Return (x, y) of the center of cell containing provided text 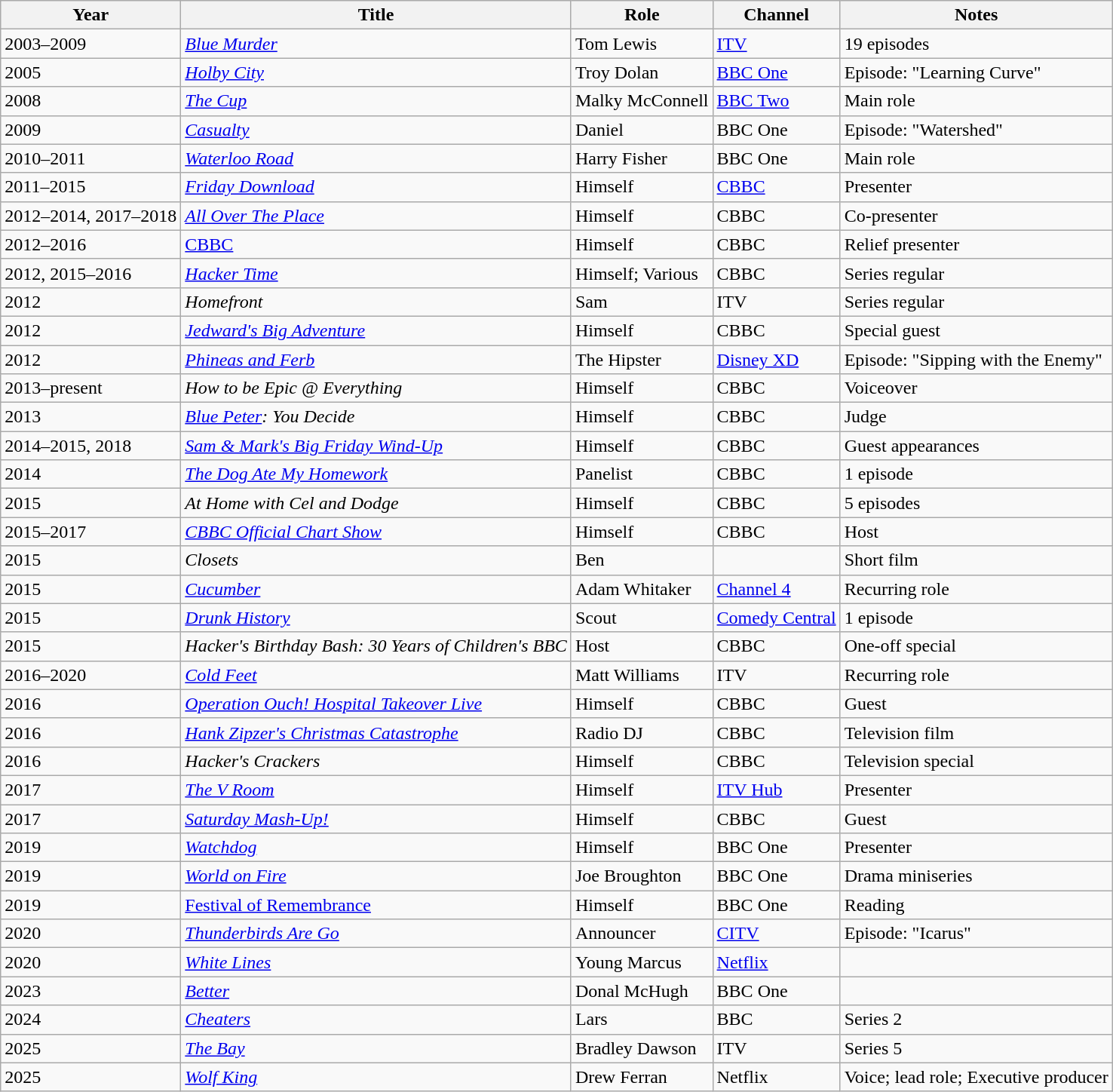
BBC (777, 1020)
2003–2009 (90, 44)
Television film (976, 732)
Cucumber (376, 589)
The V Room (376, 790)
Panelist (642, 474)
2009 (90, 130)
Ben (642, 560)
Watchdog (376, 848)
Adam Whitaker (642, 589)
2014–2015, 2018 (90, 446)
Holby City (376, 72)
Series 2 (976, 1020)
19 episodes (976, 44)
Bradley Dawson (642, 1048)
2008 (90, 101)
Tom Lewis (642, 44)
Friday Download (376, 187)
Relief presenter (976, 244)
2012, 2015–2016 (90, 273)
Judge (976, 417)
2010–2011 (90, 158)
Malky McConnell (642, 101)
ITV Hub (777, 790)
Harry Fisher (642, 158)
Donal McHugh (642, 991)
5 episodes (976, 503)
White Lines (376, 962)
Troy Dolan (642, 72)
2011–2015 (90, 187)
Hank Zipzer's Christmas Catastrophe (376, 732)
Jedward's Big Adventure (376, 330)
Closets (376, 560)
Episode: "Watershed" (976, 130)
Festival of Remembrance (376, 905)
Episode: "Learning Curve" (976, 72)
The Dog Ate My Homework (376, 474)
Cheaters (376, 1020)
Reading (976, 905)
Special guest (976, 330)
World on Fire (376, 876)
Announcer (642, 934)
Voiceover (976, 388)
Better (376, 991)
Series 5 (976, 1048)
Matt Williams (642, 675)
Blue Peter: You Decide (376, 417)
Co-presenter (976, 216)
Wolf King (376, 1077)
Drunk History (376, 618)
Daniel (642, 130)
2016–2020 (90, 675)
Blue Murder (376, 44)
2012–2014, 2017–2018 (90, 216)
Sam & Mark's Big Friday Wind-Up (376, 446)
The Hipster (642, 360)
CBBC Official Chart Show (376, 532)
CITV (777, 934)
Drew Ferran (642, 1077)
2013–present (90, 388)
2005 (90, 72)
Television special (976, 761)
2023 (90, 991)
2013 (90, 417)
The Cup (376, 101)
Hacker's Crackers (376, 761)
Young Marcus (642, 962)
Homefront (376, 302)
Scout (642, 618)
Himself; Various (642, 273)
Guest appearances (976, 446)
Casualty (376, 130)
Channel (777, 15)
2024 (90, 1020)
Comedy Central (777, 618)
Hacker's Birthday Bash: 30 Years of Children's BBC (376, 646)
Saturday Mash-Up! (376, 818)
BBC Two (777, 101)
Channel 4 (777, 589)
Radio DJ (642, 732)
Role (642, 15)
Lars (642, 1020)
2012–2016 (90, 244)
Joe Broughton (642, 876)
Disney XD (777, 360)
Year (90, 15)
Thunderbirds Are Go (376, 934)
2015–2017 (90, 532)
Short film (976, 560)
Title (376, 15)
Operation Ouch! Hospital Takeover Live (376, 704)
Cold Feet (376, 675)
Waterloo Road (376, 158)
2014 (90, 474)
Voice; lead role; Executive producer (976, 1077)
Sam (642, 302)
Drama miniseries (976, 876)
Episode: "Icarus" (976, 934)
Notes (976, 15)
Episode: "Sipping with the Enemy" (976, 360)
Hacker Time (376, 273)
Phineas and Ferb (376, 360)
All Over The Place (376, 216)
The Bay (376, 1048)
One-off special (976, 646)
How to be Epic @ Everything (376, 388)
At Home with Cel and Dodge (376, 503)
